Search for the cell housing the specified text and yield its [X, Y] center coordinate. 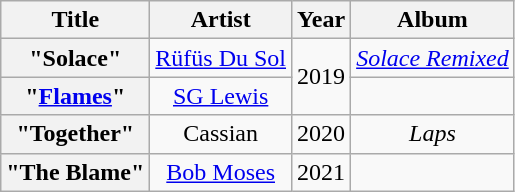
"The Blame" [76, 172]
"Flames" [76, 96]
Cassian [221, 134]
Year [322, 20]
2020 [322, 134]
Laps [433, 134]
SG Lewis [221, 96]
Solace Remixed [433, 58]
"Together" [76, 134]
Title [76, 20]
"Solace" [76, 58]
2019 [322, 77]
Album [433, 20]
Rüfüs Du Sol [221, 58]
2021 [322, 172]
Bob Moses [221, 172]
Artist [221, 20]
